Provide the (x, y) coordinate of the cell's center where the given text is located.  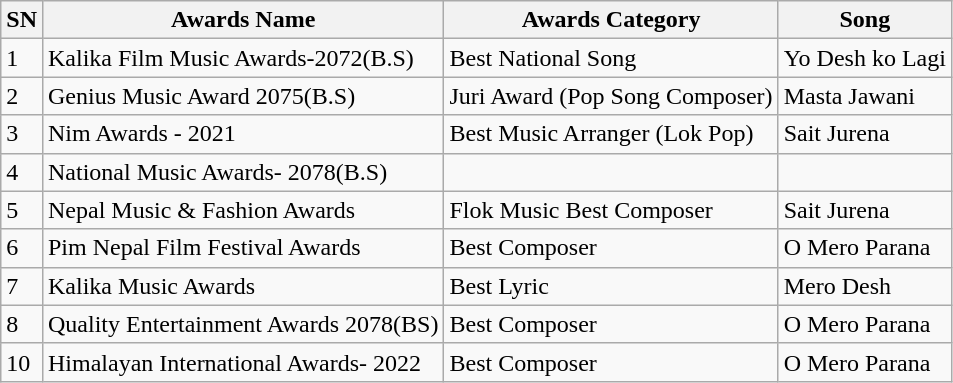
Awards Name (242, 20)
Nepal Music & Fashion Awards (242, 210)
Juri Award (Pop Song Composer) (611, 96)
1 (22, 58)
Quality Entertainment Awards 2078(BS) (242, 324)
Kalika Film Music Awards-2072(B.S) (242, 58)
10 (22, 362)
Flok Music Best Composer (611, 210)
SN (22, 20)
Song (864, 20)
7 (22, 286)
2 (22, 96)
Best Lyric (611, 286)
Best National Song (611, 58)
Awards Category (611, 20)
Himalayan International Awards- 2022 (242, 362)
Pim Nepal Film Festival Awards (242, 248)
Genius Music Award 2075(B.S) (242, 96)
3 (22, 134)
Yo Desh ko Lagi (864, 58)
Best Music Arranger (Lok Pop) (611, 134)
5 (22, 210)
Kalika Music Awards (242, 286)
Mero Desh (864, 286)
4 (22, 172)
Nim Awards - 2021 (242, 134)
6 (22, 248)
8 (22, 324)
Masta Jawani (864, 96)
National Music Awards- 2078(B.S) (242, 172)
